Return the [X, Y] coordinate for the center point of the cell that contains the specified text.  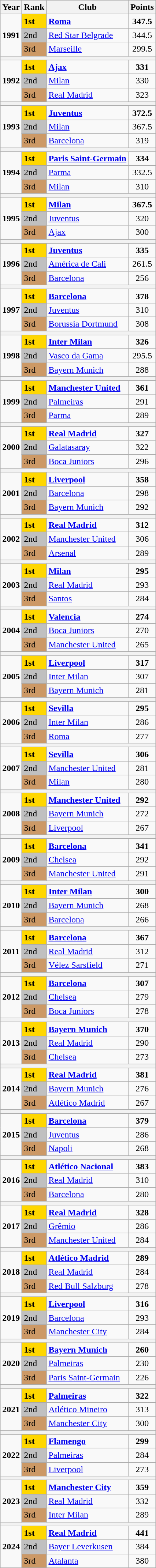
Grêmio [88, 1226]
2005 [11, 676]
296 [142, 461]
Club [88, 7]
América de Cali [88, 264]
1997 [11, 310]
358 [142, 479]
2023 [11, 1501]
2015 [11, 1135]
1992 [11, 81]
272 [142, 814]
Red Bull Salzburg [88, 1286]
1991 [11, 35]
344.5 [142, 35]
261.5 [142, 264]
270 [142, 631]
Bayer Leverkusen [88, 1547]
Vasco da Gama [88, 356]
Rank [34, 7]
2019 [11, 1318]
295.5 [142, 356]
316 [142, 1304]
Atlético Mineiro [88, 1409]
256 [142, 278]
279 [142, 997]
313 [142, 1409]
2006 [11, 722]
Red Star Belgrade [88, 35]
2014 [11, 1089]
230 [142, 1364]
260 [142, 1350]
Borussia Dortmund [88, 324]
2012 [11, 997]
298 [142, 493]
441 [142, 1533]
379 [142, 1121]
Points [142, 7]
Flamengo [88, 1441]
Atalanta [88, 1561]
Valencia [88, 617]
299.5 [142, 49]
320 [142, 218]
308 [142, 324]
Arsenal [88, 553]
2016 [11, 1180]
2022 [11, 1455]
326 [142, 342]
Vélez Sarsfield [88, 965]
378 [142, 296]
335 [142, 250]
2003 [11, 585]
1996 [11, 264]
381 [142, 1075]
367 [142, 937]
2010 [11, 906]
2020 [11, 1364]
290 [142, 1043]
361 [142, 388]
383 [142, 1166]
1998 [11, 356]
1995 [11, 218]
327 [142, 433]
359 [142, 1487]
323 [142, 95]
317 [142, 662]
265 [142, 644]
2011 [11, 951]
328 [142, 1212]
2018 [11, 1272]
288 [142, 370]
2002 [11, 539]
334 [142, 159]
2001 [11, 493]
370 [142, 1029]
2004 [11, 631]
Atlético Nacional [88, 1166]
226 [142, 1377]
299 [142, 1441]
Santos [88, 599]
331 [142, 67]
274 [142, 617]
277 [142, 736]
2009 [11, 860]
2000 [11, 447]
2021 [11, 1409]
332.5 [142, 173]
2013 [11, 1043]
271 [142, 965]
Marseille [88, 49]
Galatasaray [88, 447]
347.5 [142, 21]
1993 [11, 127]
341 [142, 846]
1999 [11, 402]
1994 [11, 173]
Napoli [88, 1148]
384 [142, 1547]
332 [142, 1501]
276 [142, 1089]
319 [142, 140]
330 [142, 81]
2008 [11, 814]
2024 [11, 1547]
266 [142, 920]
2007 [11, 768]
380 [142, 1561]
2017 [11, 1226]
372.5 [142, 113]
Year [11, 7]
